Detect which cell encompasses the target text, then output its [X, Y] center coordinate. 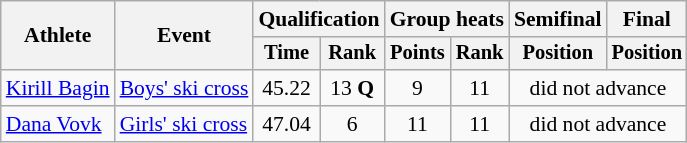
Kirill Bagin [58, 88]
Group heats [447, 19]
9 [418, 88]
Qualification [318, 19]
6 [352, 124]
Time [286, 54]
Event [184, 36]
Girls' ski cross [184, 124]
45.22 [286, 88]
Boys' ski cross [184, 88]
13 Q [352, 88]
Athlete [58, 36]
47.04 [286, 124]
Dana Vovk [58, 124]
Points [418, 54]
Semifinal [558, 19]
Final [647, 19]
